Provide the (x, y) coordinate of the cell's center where the given text is located.  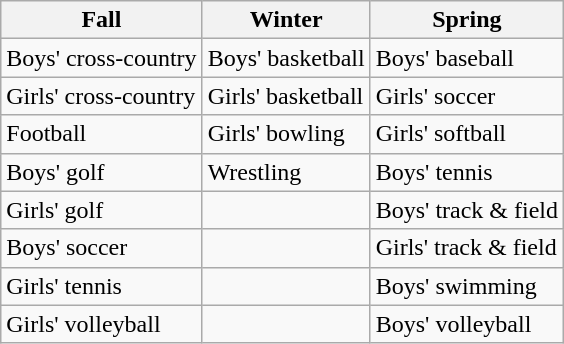
Football (102, 134)
Winter (286, 20)
Girls' volleyball (102, 324)
Boys' cross-country (102, 58)
Wrestling (286, 172)
Girls' golf (102, 210)
Fall (102, 20)
Boys' basketball (286, 58)
Girls' track & field (466, 248)
Girls' bowling (286, 134)
Boys' baseball (466, 58)
Girls' basketball (286, 96)
Girls' softball (466, 134)
Boys' golf (102, 172)
Girls' tennis (102, 286)
Girls' cross-country (102, 96)
Boys' track & field (466, 210)
Spring (466, 20)
Girls' soccer (466, 96)
Boys' swimming (466, 286)
Boys' volleyball (466, 324)
Boys' tennis (466, 172)
Boys' soccer (102, 248)
